Extract the (x, y) coordinate from the center of the cell holding the provided text.  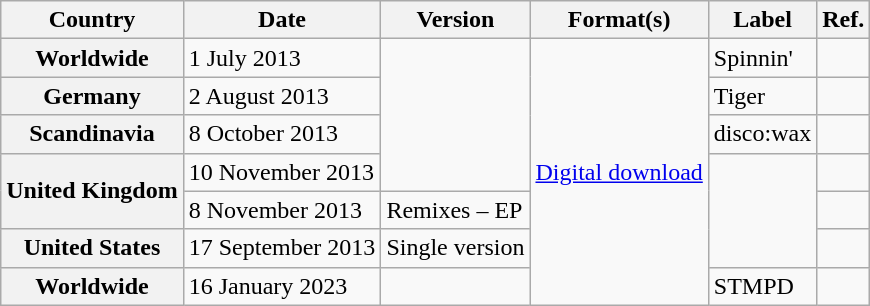
disco:wax (762, 134)
Digital download (619, 172)
Scandinavia (92, 134)
Label (762, 20)
Remixes – EP (456, 210)
Format(s) (619, 20)
Country (92, 20)
United Kingdom (92, 191)
1 July 2013 (282, 58)
Ref. (844, 20)
STMPD (762, 286)
Version (456, 20)
2 August 2013 (282, 96)
8 November 2013 (282, 210)
17 September 2013 (282, 248)
8 October 2013 (282, 134)
10 November 2013 (282, 172)
Date (282, 20)
Tiger (762, 96)
16 January 2023 (282, 286)
Single version (456, 248)
United States (92, 248)
Spinnin' (762, 58)
Germany (92, 96)
